From the cell containing the given text, extract its center point as [X, Y] coordinate. 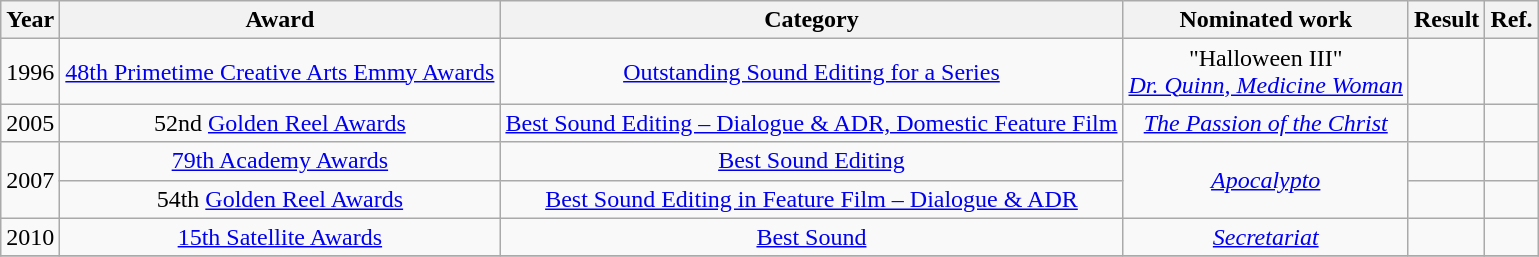
The Passion of the Christ [1266, 123]
Best Sound Editing [812, 161]
52nd Golden Reel Awards [280, 123]
Best Sound Editing in Feature Film – Dialogue & ADR [812, 199]
Best Sound Editing – Dialogue & ADR, Domestic Feature Film [812, 123]
Best Sound [812, 237]
2010 [30, 237]
48th Primetime Creative Arts Emmy Awards [280, 72]
Award [280, 20]
54th Golden Reel Awards [280, 199]
Result [1446, 20]
Ref. [1512, 20]
2007 [30, 180]
Apocalypto [1266, 180]
79th Academy Awards [280, 161]
15th Satellite Awards [280, 237]
2005 [30, 123]
Category [812, 20]
"Halloween III" Dr. Quinn, Medicine Woman [1266, 72]
Nominated work [1266, 20]
Secretariat [1266, 237]
Year [30, 20]
1996 [30, 72]
Outstanding Sound Editing for a Series [812, 72]
